Determine the (X, Y) coordinate at the center of the cell enclosing the given text.  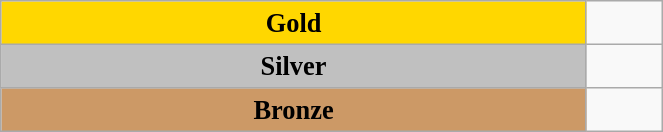
Silver (294, 66)
Bronze (294, 109)
Gold (294, 22)
